Search for the cell housing the specified text and yield its (x, y) center coordinate. 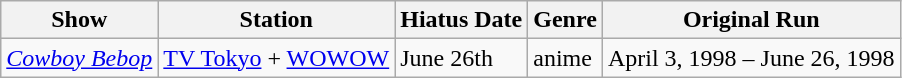
anime (566, 58)
Cowboy Bebop (80, 58)
TV Tokyo + WOWOW (276, 58)
Genre (566, 20)
Show (80, 20)
Original Run (751, 20)
June 26th (462, 58)
April 3, 1998 – June 26, 1998 (751, 58)
Station (276, 20)
Hiatus Date (462, 20)
